Return the [x, y] coordinate for the center point of the cell that contains the specified text.  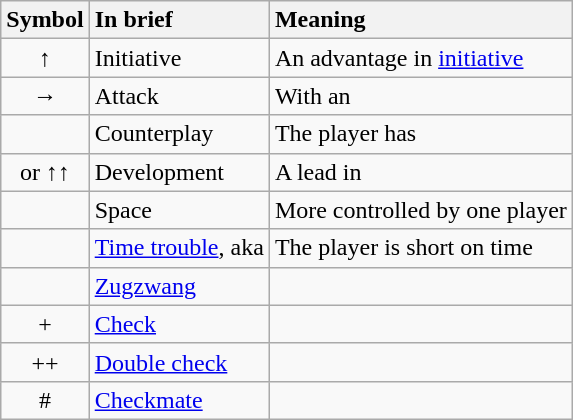
Attack [179, 96]
Space [179, 210]
Check [179, 324]
The player is short on time [420, 248]
Symbol [45, 20]
→ [45, 96]
Meaning [420, 20]
An advantage in initiative [420, 58]
or ↑↑ [45, 172]
Zugzwang [179, 286]
Checkmate [179, 400]
++ [45, 362]
Initiative [179, 58]
In brief [179, 20]
↑ [45, 58]
Time trouble, aka [179, 248]
Double check [179, 362]
With an [420, 96]
+ [45, 324]
Development [179, 172]
More controlled by one player [420, 210]
Counterplay [179, 134]
# [45, 400]
A lead in [420, 172]
The player has [420, 134]
